Search for the cell housing the specified text and yield its (x, y) center coordinate. 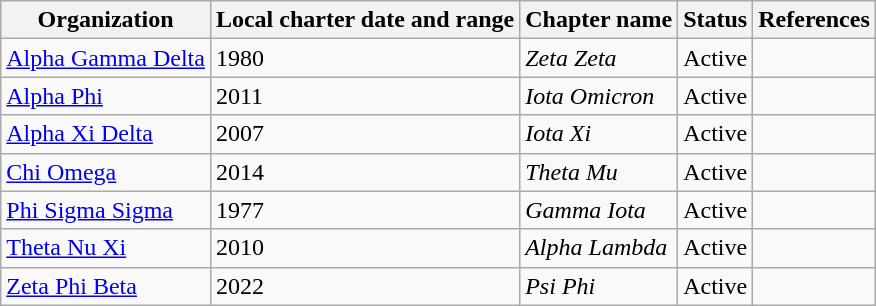
2010 (364, 248)
2007 (364, 134)
Gamma Iota (599, 210)
Theta Nu Xi (106, 248)
Status (716, 20)
Theta Mu (599, 172)
Chi Omega (106, 172)
Alpha Gamma Delta (106, 58)
Alpha Xi Delta (106, 134)
2022 (364, 286)
Chapter name (599, 20)
Zeta Phi Beta (106, 286)
Iota Xi (599, 134)
Organization (106, 20)
2014 (364, 172)
References (814, 20)
1977 (364, 210)
Phi Sigma Sigma (106, 210)
2011 (364, 96)
Iota Omicron (599, 96)
Psi Phi (599, 286)
Local charter date and range (364, 20)
Zeta Zeta (599, 58)
Alpha Phi (106, 96)
1980 (364, 58)
Alpha Lambda (599, 248)
